Search for the cell housing the specified text and yield its (X, Y) center coordinate. 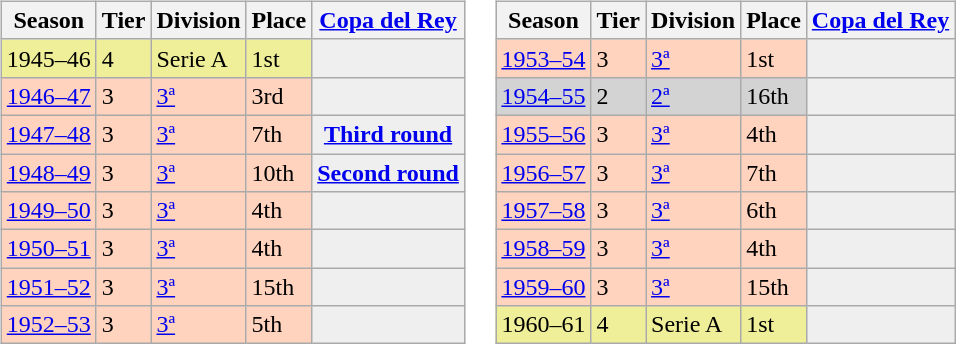
1960–61 (544, 325)
1948–49 (48, 173)
1954–55 (544, 96)
10th (279, 173)
5th (279, 325)
3rd (279, 96)
1959–60 (544, 287)
2 (618, 96)
Third round (388, 134)
1946–47 (48, 96)
1950–51 (48, 249)
1955–56 (544, 134)
1953–54 (544, 58)
16th (774, 96)
Second round (388, 173)
1947–48 (48, 134)
1958–59 (544, 249)
1952–53 (48, 325)
1957–58 (544, 211)
1949–50 (48, 211)
2ª (694, 96)
1956–57 (544, 173)
6th (774, 211)
1945–46 (48, 58)
1951–52 (48, 287)
